From the cell containing the given text, extract its center point as (x, y) coordinate. 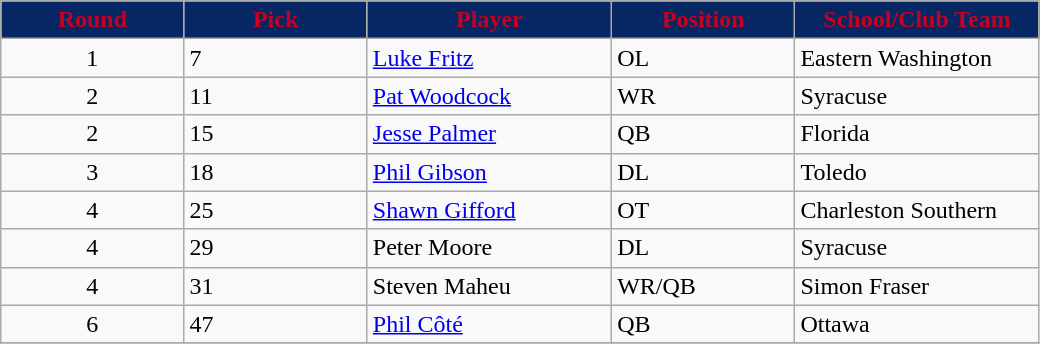
15 (276, 134)
29 (276, 248)
WR (704, 96)
Peter Moore (489, 248)
25 (276, 210)
Charleston Southern (917, 210)
OT (704, 210)
Simon Fraser (917, 286)
Pick (276, 20)
Jesse Palmer (489, 134)
18 (276, 172)
7 (276, 58)
Ottawa (917, 324)
Pat Woodcock (489, 96)
1 (92, 58)
OL (704, 58)
Round (92, 20)
WR/QB (704, 286)
11 (276, 96)
Steven Maheu (489, 286)
Position (704, 20)
Luke Fritz (489, 58)
3 (92, 172)
47 (276, 324)
School/Club Team (917, 20)
6 (92, 324)
Eastern Washington (917, 58)
Phil Gibson (489, 172)
Shawn Gifford (489, 210)
Phil Côté (489, 324)
Toledo (917, 172)
31 (276, 286)
Player (489, 20)
Florida (917, 134)
